Search for the cell housing the specified text and yield its [x, y] center coordinate. 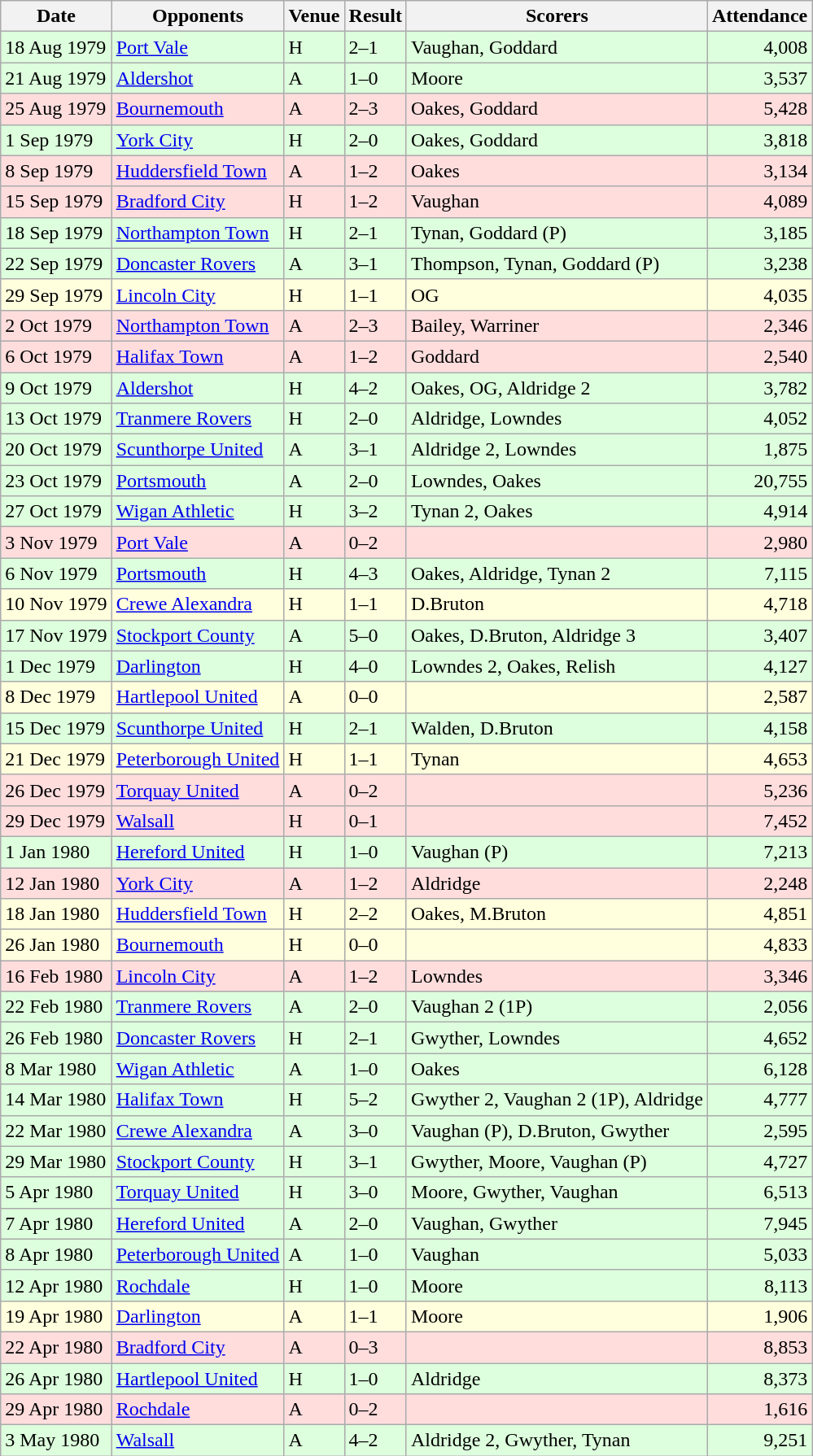
3,782 [759, 388]
4,718 [759, 604]
2,587 [759, 697]
6,128 [759, 1069]
4,008 [759, 47]
Tynan 2, Oakes [557, 512]
4,089 [759, 202]
Result [375, 16]
5–2 [375, 1100]
15 Dec 1979 [56, 728]
3,238 [759, 264]
Attendance [759, 16]
Gwyther, Lowndes [557, 1038]
7,115 [759, 573]
Vaughan (P) [557, 852]
D.Bruton [557, 604]
22 Apr 1980 [56, 1347]
17 Nov 1979 [56, 635]
Aldridge, Lowndes [557, 419]
Tynan [557, 759]
Lowndes 2, Oakes, Relish [557, 666]
15 Sep 1979 [56, 202]
Bailey, Warriner [557, 325]
Lowndes [557, 976]
0–3 [375, 1347]
7 Apr 1980 [56, 1223]
OG [557, 294]
27 Oct 1979 [56, 512]
29 Dec 1979 [56, 821]
1 Jan 1980 [56, 852]
4,914 [759, 512]
2,056 [759, 1007]
4,035 [759, 294]
10 Nov 1979 [56, 604]
18 Aug 1979 [56, 47]
7,213 [759, 852]
22 Feb 1980 [56, 1007]
4,727 [759, 1162]
4,652 [759, 1038]
8 Apr 1980 [56, 1254]
2,248 [759, 883]
4–3 [375, 573]
9,251 [759, 1441]
14 Mar 1980 [56, 1100]
Oakes, M.Bruton [557, 914]
2,980 [759, 543]
8 Sep 1979 [56, 171]
Gwyther, Moore, Vaughan (P) [557, 1162]
3,818 [759, 140]
5 Apr 1980 [56, 1192]
Tynan, Goddard (P) [557, 233]
18 Jan 1980 [56, 914]
12 Apr 1980 [56, 1285]
8 Mar 1980 [56, 1069]
3 May 1980 [56, 1441]
2,540 [759, 356]
Aldridge 2, Lowndes [557, 450]
13 Oct 1979 [56, 419]
16 Feb 1980 [56, 976]
1 Dec 1979 [56, 666]
26 Feb 1980 [56, 1038]
21 Aug 1979 [56, 78]
Oakes, OG, Aldridge 2 [557, 388]
29 Sep 1979 [56, 294]
1,616 [759, 1410]
5,236 [759, 790]
3,407 [759, 635]
9 Oct 1979 [56, 388]
Oakes, Aldridge, Tynan 2 [557, 573]
1 Sep 1979 [56, 140]
2,595 [759, 1131]
3,537 [759, 78]
7,945 [759, 1223]
23 Oct 1979 [56, 481]
Venue [314, 16]
Aldridge 2, Gwyther, Tynan [557, 1441]
20,755 [759, 481]
29 Mar 1980 [56, 1162]
4,127 [759, 666]
3–2 [375, 512]
5–0 [375, 635]
Gwyther 2, Vaughan 2 (1P), Aldridge [557, 1100]
29 Apr 1980 [56, 1410]
3,185 [759, 233]
Vaughan (P), D.Bruton, Gwyther [557, 1131]
6 Oct 1979 [56, 356]
26 Apr 1980 [56, 1379]
3,346 [759, 976]
8,113 [759, 1285]
22 Sep 1979 [56, 264]
7,452 [759, 821]
2,346 [759, 325]
6,513 [759, 1192]
Vaughan, Gwyther [557, 1223]
Oakes, D.Bruton, Aldridge 3 [557, 635]
3 Nov 1979 [56, 543]
Moore, Gwyther, Vaughan [557, 1192]
Walden, D.Bruton [557, 728]
19 Apr 1980 [56, 1316]
8 Dec 1979 [56, 697]
4,052 [759, 419]
4,777 [759, 1100]
22 Mar 1980 [56, 1131]
Date [56, 16]
Scorers [557, 16]
20 Oct 1979 [56, 450]
2–2 [375, 914]
1,875 [759, 450]
4,158 [759, 728]
Opponents [198, 16]
8,853 [759, 1347]
Goddard [557, 356]
4,851 [759, 914]
0–1 [375, 821]
18 Sep 1979 [56, 233]
Vaughan 2 (1P) [557, 1007]
8,373 [759, 1379]
5,428 [759, 109]
21 Dec 1979 [56, 759]
26 Dec 1979 [56, 790]
4,653 [759, 759]
Vaughan, Goddard [557, 47]
Thompson, Tynan, Goddard (P) [557, 264]
25 Aug 1979 [56, 109]
3,134 [759, 171]
4–0 [375, 666]
12 Jan 1980 [56, 883]
2 Oct 1979 [56, 325]
26 Jan 1980 [56, 945]
1,906 [759, 1316]
6 Nov 1979 [56, 573]
5,033 [759, 1254]
4,833 [759, 945]
Lowndes, Oakes [557, 481]
